Locate the cell with the specified text and output its (X, Y) center coordinate. 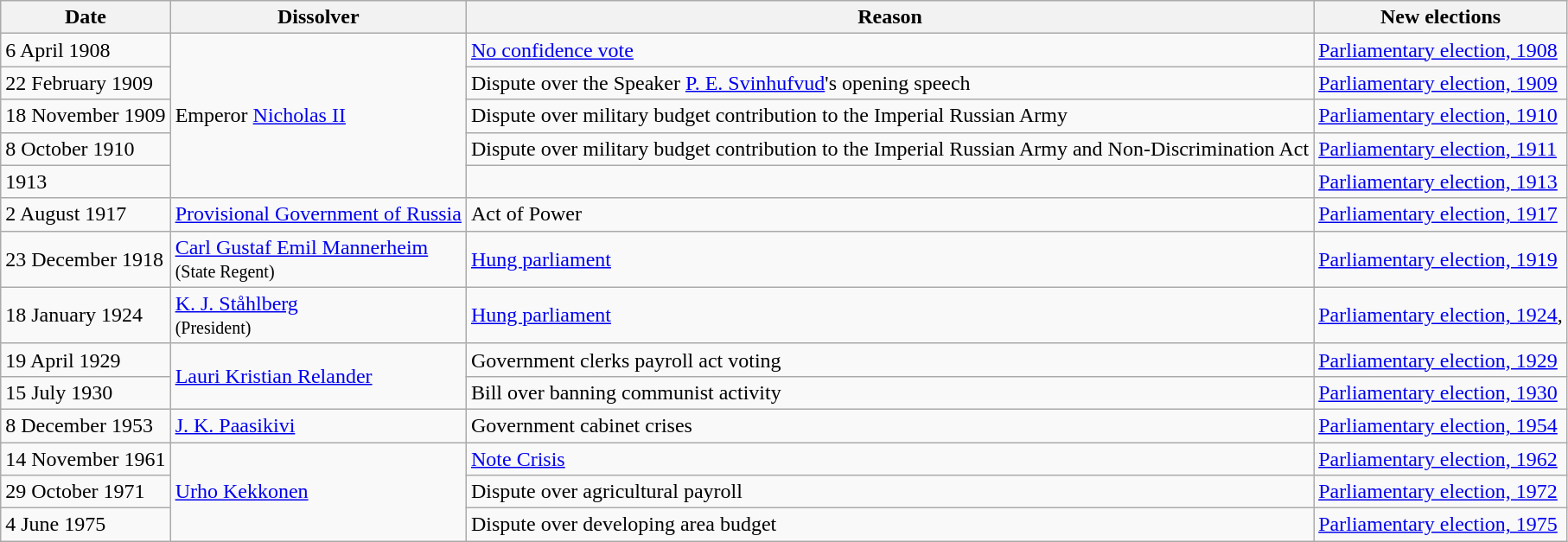
Carl Gustaf Emil Mannerheim (State Regent) (318, 259)
2 August 1917 (86, 214)
Government clerks payroll act voting (889, 360)
8 December 1953 (86, 425)
8 October 1910 (86, 149)
Dissolver (318, 17)
Parliamentary election, 1930 (1441, 392)
Parliamentary election, 1911 (1441, 149)
Parliamentary election, 1954 (1441, 425)
29 October 1971 (86, 492)
Act of Power (889, 214)
Provisional Government of Russia (318, 214)
Dispute over military budget contribution to the Imperial Russian Army and Non-Discrimination Act (889, 149)
K. J. Ståhlberg(President) (318, 315)
Reason (889, 17)
J. K. Paasikivi (318, 425)
Parliamentary election, 1917 (1441, 214)
Parliamentary election, 1913 (1441, 182)
Bill over banning communist activity (889, 392)
Dispute over agricultural payroll (889, 492)
Note Crisis (889, 459)
Parliamentary election, 1919 (1441, 259)
New elections (1441, 17)
4 June 1975 (86, 525)
Parliamentary election, 1962 (1441, 459)
18 January 1924 (86, 315)
Dispute over developing area budget (889, 525)
15 July 1930 (86, 392)
Date (86, 17)
Parliamentary election, 1972 (1441, 492)
Urho Kekkonen (318, 492)
Parliamentary election, 1910 (1441, 116)
23 December 1918 (86, 259)
18 November 1909 (86, 116)
1913 (86, 182)
Parliamentary election, 1909 (1441, 83)
Lauri Kristian Relander (318, 376)
14 November 1961 (86, 459)
22 February 1909 (86, 83)
Parliamentary election, 1924, (1441, 315)
6 April 1908 (86, 50)
Dispute over military budget contribution to the Imperial Russian Army (889, 116)
19 April 1929 (86, 360)
Parliamentary election, 1975 (1441, 525)
Dispute over the Speaker P. E. Svinhufvud's opening speech (889, 83)
Parliamentary election, 1929 (1441, 360)
Parliamentary election, 1908 (1441, 50)
Government cabinet crises (889, 425)
Emperor Nicholas II (318, 116)
No confidence vote (889, 50)
